Pinpoint the cell where the given text exists, returning its [x, y] midpoint coordinate. 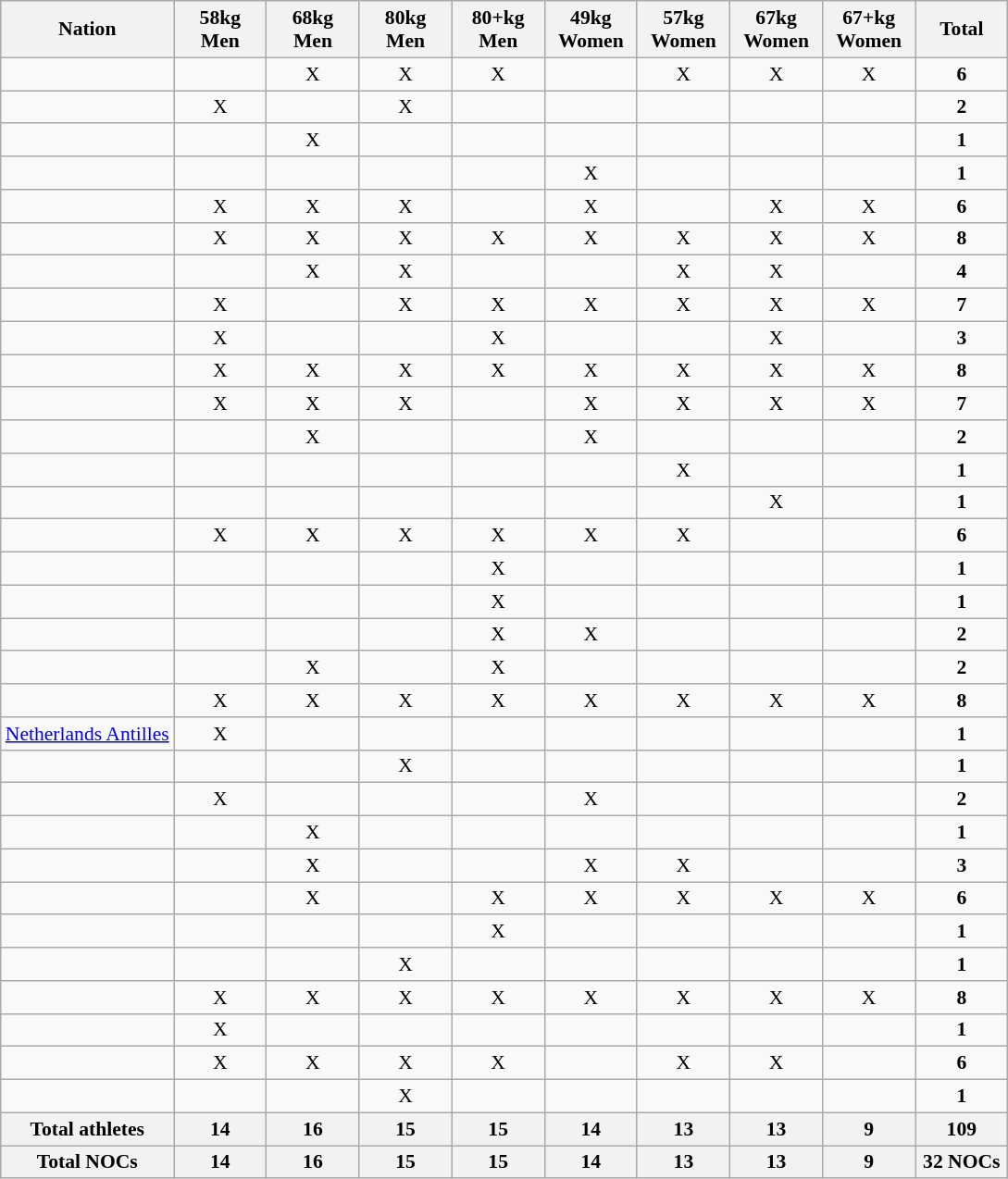
Total athletes [87, 1129]
68kg Men [313, 30]
80+kg Men [498, 30]
67kg Women [776, 30]
67+kg Women [869, 30]
32 NOCs [962, 1162]
57kg Women [683, 30]
49kg Women [591, 30]
58kg Men [220, 30]
109 [962, 1129]
4 [962, 272]
Nation [87, 30]
80kg Men [405, 30]
Netherlands Antilles [87, 734]
Total NOCs [87, 1162]
Total [962, 30]
